Return the (x, y) coordinate for the center point of the cell that contains the specified text.  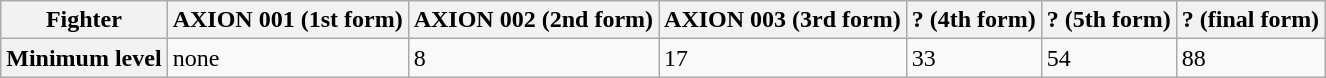
AXION 002 (2nd form) (533, 20)
88 (1250, 58)
17 (783, 58)
? (5th form) (1108, 20)
54 (1108, 58)
none (288, 58)
Minimum level (84, 58)
AXION 001 (1st form) (288, 20)
Fighter (84, 20)
? (final form) (1250, 20)
? (4th form) (974, 20)
33 (974, 58)
AXION 003 (3rd form) (783, 20)
8 (533, 58)
